Capture the cell that displays the provided text and extract its [x, y] central coordinate. 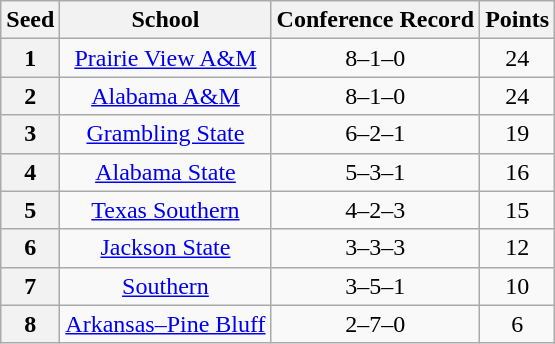
8 [30, 324]
16 [518, 172]
4 [30, 172]
5–3–1 [376, 172]
Points [518, 20]
4–2–3 [376, 210]
10 [518, 286]
Seed [30, 20]
School [166, 20]
5 [30, 210]
Conference Record [376, 20]
Alabama State [166, 172]
2–7–0 [376, 324]
19 [518, 134]
Prairie View A&M [166, 58]
3–3–3 [376, 248]
Grambling State [166, 134]
Alabama A&M [166, 96]
7 [30, 286]
12 [518, 248]
15 [518, 210]
3–5–1 [376, 286]
Arkansas–Pine Bluff [166, 324]
6–2–1 [376, 134]
Texas Southern [166, 210]
3 [30, 134]
Southern [166, 286]
1 [30, 58]
Jackson State [166, 248]
2 [30, 96]
